Find where the given text appears and provide that cell's center as (X, Y) coordinate. 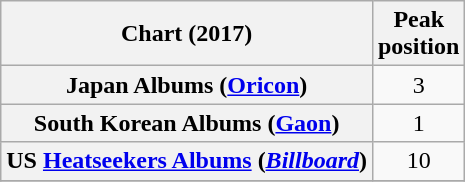
Peakposition (418, 34)
1 (418, 123)
Chart (2017) (187, 34)
US Heatseekers Albums (Billboard) (187, 161)
Japan Albums (Oricon) (187, 85)
10 (418, 161)
3 (418, 85)
South Korean Albums (Gaon) (187, 123)
